Identify which cell holds the provided text, then report its [x, y] central coordinate. 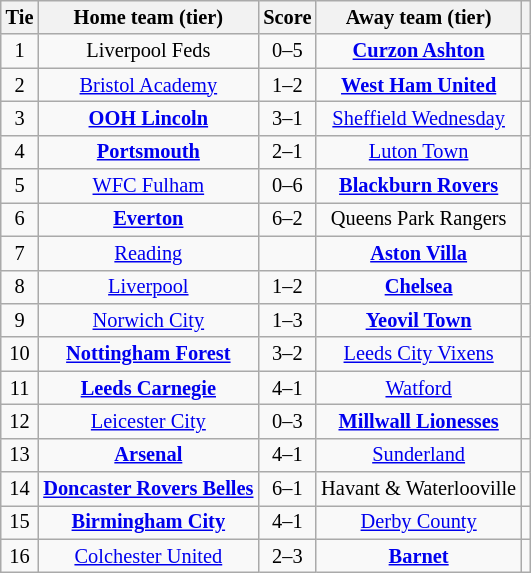
Sunderland [418, 455]
5 [20, 186]
Leicester City [148, 421]
Chelsea [418, 287]
Liverpool [148, 287]
3–1 [287, 118]
6–1 [287, 489]
1–3 [287, 320]
Liverpool Feds [148, 51]
WFC Fulham [148, 186]
9 [20, 320]
West Ham United [418, 85]
Barnet [418, 556]
Derby County [418, 522]
Yeovil Town [418, 320]
Everton [148, 219]
3–2 [287, 354]
Leeds City Vixens [418, 354]
6 [20, 219]
Millwall Lionesses [418, 421]
0–3 [287, 421]
OOH Lincoln [148, 118]
Tie [20, 17]
2–1 [287, 152]
6–2 [287, 219]
Luton Town [418, 152]
13 [20, 455]
Doncaster Rovers Belles [148, 489]
Home team (tier) [148, 17]
Nottingham Forest [148, 354]
3 [20, 118]
0–6 [287, 186]
Birmingham City [148, 522]
Sheffield Wednesday [418, 118]
11 [20, 388]
Arsenal [148, 455]
Curzon Ashton [418, 51]
Watford [418, 388]
Portsmouth [148, 152]
16 [20, 556]
Bristol Academy [148, 85]
Reading [148, 253]
0–5 [287, 51]
10 [20, 354]
Queens Park Rangers [418, 219]
Leeds Carnegie [148, 388]
7 [20, 253]
14 [20, 489]
Score [287, 17]
Blackburn Rovers [418, 186]
1 [20, 51]
Norwich City [148, 320]
Away team (tier) [418, 17]
2 [20, 85]
4 [20, 152]
2–3 [287, 556]
Colchester United [148, 556]
8 [20, 287]
12 [20, 421]
Aston Villa [418, 253]
Havant & Waterlooville [418, 489]
15 [20, 522]
